From the cell containing the given text, extract its center point as (X, Y) coordinate. 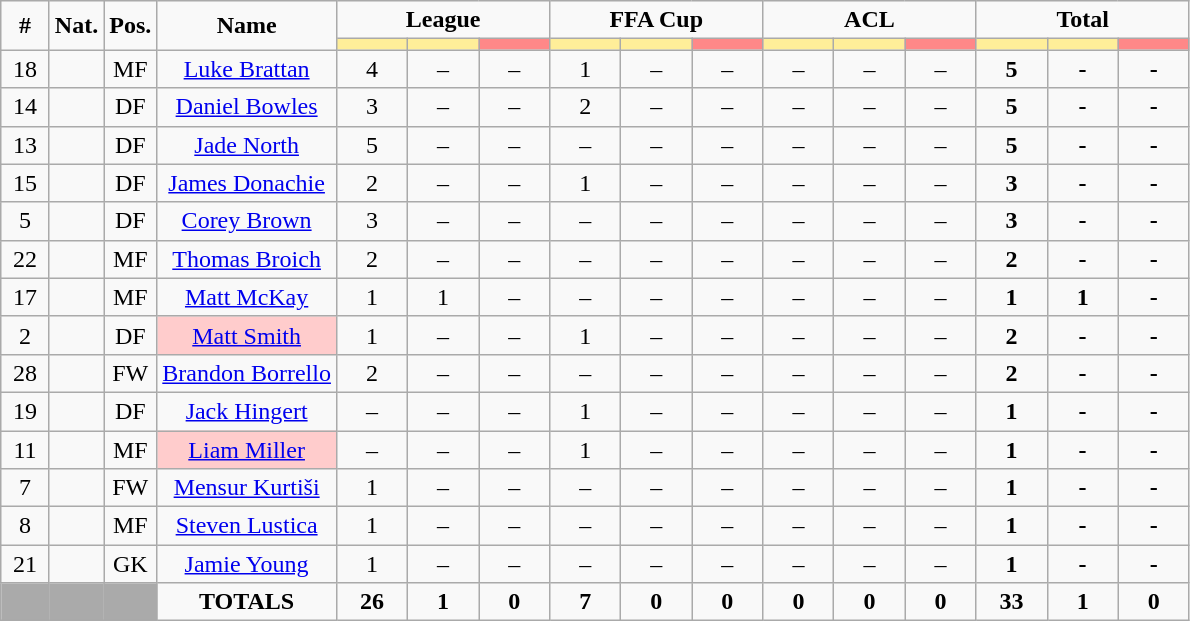
Matt Smith (247, 335)
League (442, 20)
19 (26, 411)
17 (26, 297)
Name (247, 26)
13 (26, 145)
TOTALS (247, 602)
26 (372, 602)
ACL (870, 20)
4 (372, 69)
33 (1012, 602)
28 (26, 373)
Jade North (247, 145)
Corey Brown (247, 221)
8 (26, 526)
Pos. (130, 26)
15 (26, 183)
18 (26, 69)
Liam Miller (247, 449)
Thomas Broich (247, 259)
FFA Cup (656, 20)
Jack Hingert (247, 411)
Total (1082, 20)
Steven Lustica (247, 526)
Mensur Kurtiši (247, 488)
Nat. (76, 26)
Jamie Young (247, 564)
GK (130, 564)
Matt McKay (247, 297)
11 (26, 449)
Brandon Borrello (247, 373)
22 (26, 259)
21 (26, 564)
14 (26, 107)
# (26, 26)
Daniel Bowles (247, 107)
Luke Brattan (247, 69)
James Donachie (247, 183)
